Output the (X, Y) coordinate of the center of the cell containing the given text.  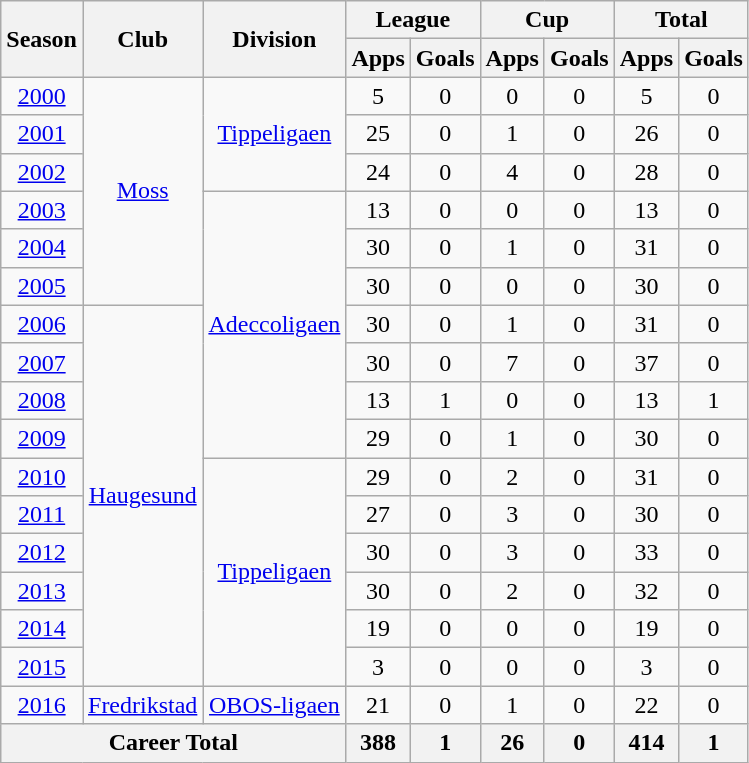
2014 (42, 629)
2002 (42, 172)
2011 (42, 515)
7 (512, 362)
2010 (42, 477)
Division (274, 39)
27 (378, 515)
33 (646, 553)
Season (42, 39)
2000 (42, 96)
28 (646, 172)
2007 (42, 362)
2003 (42, 210)
2004 (42, 248)
Fredrikstad (142, 705)
Club (142, 39)
Total (681, 20)
2016 (42, 705)
21 (378, 705)
Moss (142, 191)
25 (378, 134)
32 (646, 591)
4 (512, 172)
Cup (547, 20)
Haugesund (142, 496)
2013 (42, 591)
37 (646, 362)
League (413, 20)
Career Total (174, 743)
Adeccoligaen (274, 324)
OBOS-ligaen (274, 705)
2008 (42, 400)
2006 (42, 324)
2001 (42, 134)
24 (378, 172)
22 (646, 705)
388 (378, 743)
2015 (42, 667)
2009 (42, 438)
2012 (42, 553)
414 (646, 743)
2005 (42, 286)
